Provide the [X, Y] coordinate of the cell's center where the given text is located.  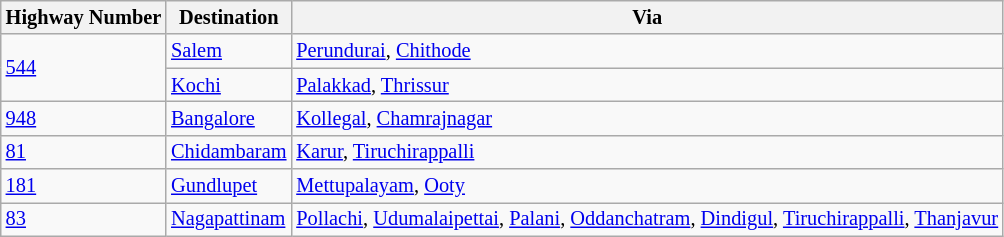
Salem [228, 51]
948 [84, 118]
Bangalore [228, 118]
Via [647, 17]
Karur, Tiruchirappalli [647, 152]
Pollachi, Udumalaipettai, Palani, Oddanchatram, Dindigul, Tiruchirappalli, Thanjavur [647, 219]
83 [84, 219]
Palakkad, Thrissur [647, 85]
Gundlupet [228, 186]
Kollegal, Chamrajnagar [647, 118]
Perundurai, Chithode [647, 51]
Chidambaram [228, 152]
181 [84, 186]
Destination [228, 17]
Kochi [228, 85]
Highway Number [84, 17]
Mettupalayam, Ooty [647, 186]
Nagapattinam [228, 219]
544 [84, 68]
81 [84, 152]
